Extract the (X, Y) coordinate from the center of the cell holding the provided text.  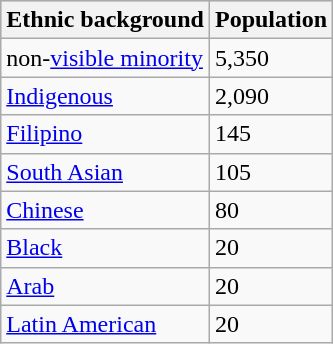
Arab (106, 286)
Population (270, 20)
Chinese (106, 210)
145 (270, 134)
South Asian (106, 172)
2,090 (270, 96)
Indigenous (106, 96)
5,350 (270, 58)
105 (270, 172)
Filipino (106, 134)
non-visible minority (106, 58)
80 (270, 210)
Latin American (106, 324)
Ethnic background (106, 20)
Black (106, 248)
